Output the [X, Y] coordinate of the center of the cell containing the given text.  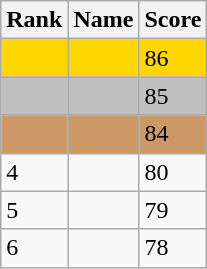
80 [173, 172]
Rank [34, 20]
79 [173, 210]
78 [173, 248]
6 [34, 248]
84 [173, 134]
Score [173, 20]
Name [104, 20]
86 [173, 58]
5 [34, 210]
4 [34, 172]
85 [173, 96]
